Provide the [X, Y] coordinate of the cell's center where the given text is located.  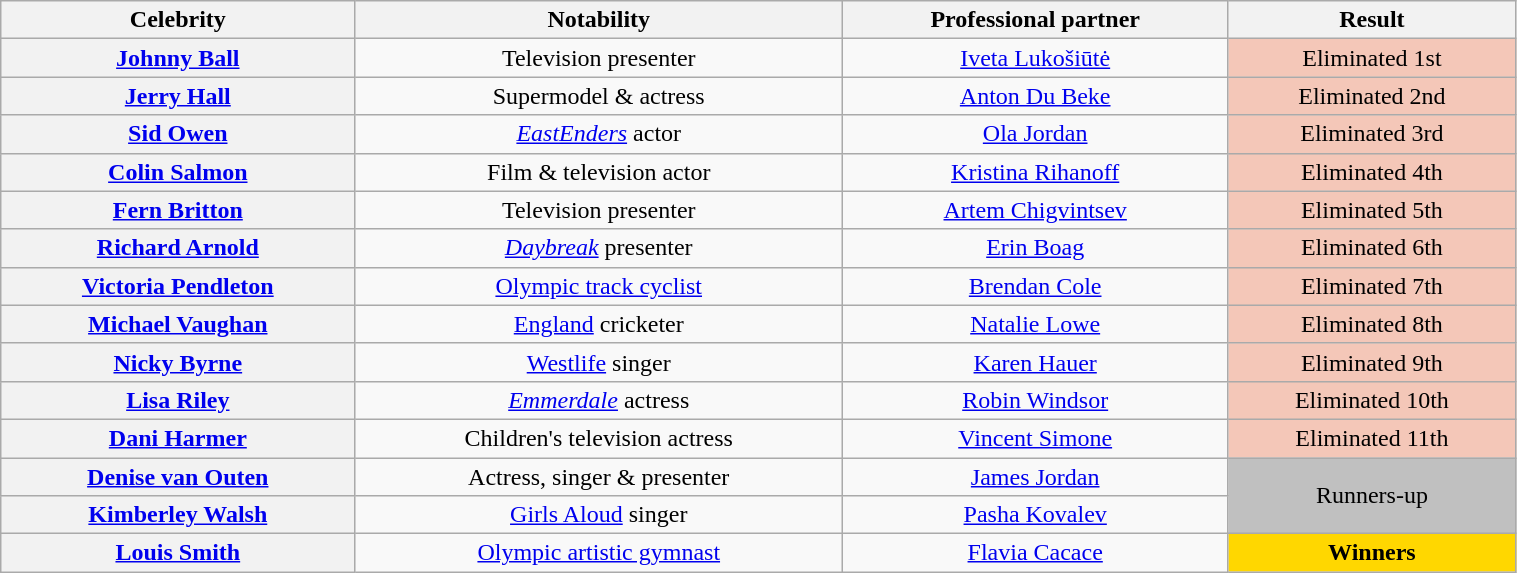
Eliminated 1st [1372, 58]
Robin Windsor [1036, 400]
Olympic artistic gymnast [599, 553]
Ola Jordan [1036, 134]
Professional partner [1036, 20]
Natalie Lowe [1036, 324]
Eliminated 7th [1372, 286]
Actress, singer & presenter [599, 477]
Eliminated 4th [1372, 172]
Dani Harmer [178, 438]
Victoria Pendleton [178, 286]
Jerry Hall [178, 96]
Eliminated 11th [1372, 438]
Sid Owen [178, 134]
Eliminated 2nd [1372, 96]
Richard Arnold [178, 248]
Karen Hauer [1036, 362]
Westlife singer [599, 362]
Fern Britton [178, 210]
Eliminated 5th [1372, 210]
Johnny Ball [178, 58]
Eliminated 8th [1372, 324]
Brendan Cole [1036, 286]
Kristina Rihanoff [1036, 172]
Olympic track cyclist [599, 286]
Emmerdale actress [599, 400]
Eliminated 6th [1372, 248]
Iveta Lukošiūtė [1036, 58]
Eliminated 3rd [1372, 134]
Pasha Kovalev [1036, 515]
Lisa Riley [178, 400]
Artem Chigvintsev [1036, 210]
Notability [599, 20]
Girls Aloud singer [599, 515]
Runners-up [1372, 496]
Colin Salmon [178, 172]
Flavia Cacace [1036, 553]
Nicky Byrne [178, 362]
England cricketer [599, 324]
Eliminated 10th [1372, 400]
Celebrity [178, 20]
Supermodel & actress [599, 96]
Children's television actress [599, 438]
Denise van Outen [178, 477]
Daybreak presenter [599, 248]
Kimberley Walsh [178, 515]
Eliminated 9th [1372, 362]
EastEnders actor [599, 134]
Louis Smith [178, 553]
Vincent Simone [1036, 438]
James Jordan [1036, 477]
Result [1372, 20]
Film & television actor [599, 172]
Winners [1372, 553]
Michael Vaughan [178, 324]
Erin Boag [1036, 248]
Anton Du Beke [1036, 96]
